From the cell containing the given text, extract its center point as [X, Y] coordinate. 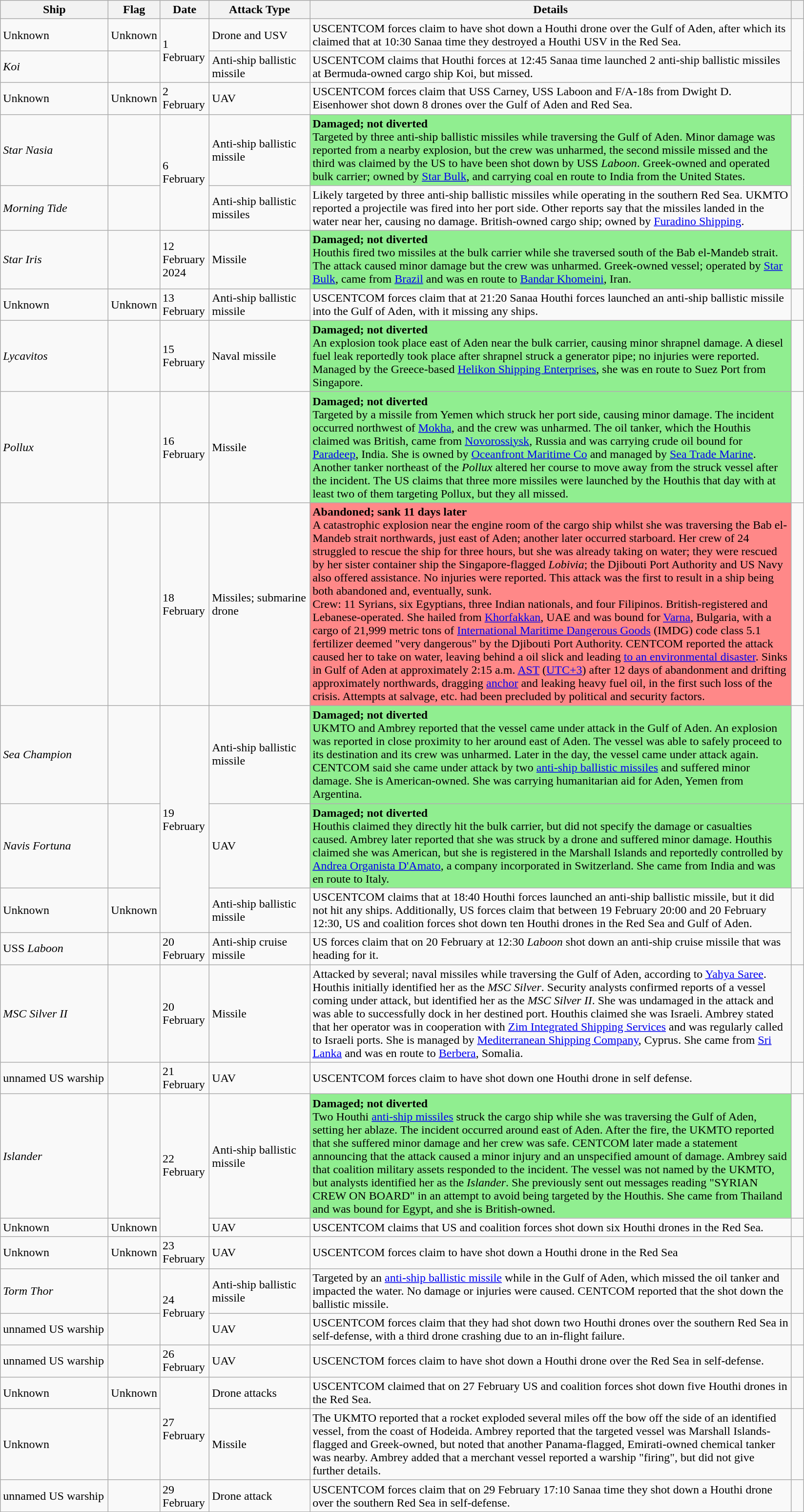
13 February [185, 305]
USCENTCOM forces claim that USS Carney, USS Laboon and F/A-18s from Dwight D. Eisenhower shot down 8 drones over the Gulf of Aden and Red Sea. [551, 99]
Pollux [55, 447]
Morning Tide [55, 208]
15 February [185, 356]
6 February [185, 172]
27 February [185, 1429]
Missiles; submarine drone [260, 604]
Anti-ship cruise missile [260, 949]
Details [551, 10]
29 February [185, 1496]
USCENTCOM forces claim to have shot down a Houthi drone in the Red Sea [551, 1253]
USCENTCOM forces claim that on 29 February 17:10 Sanaa time they shot down a Houthi drone over the southern Red Sea in self-defense. [551, 1496]
Flag [134, 10]
2 February [185, 99]
Islander [55, 1156]
Drone attack [260, 1496]
USCENTCOM claimed that on 27 February US and coalition forces shot down five Houthi drones in the Red Sea. [551, 1392]
Torm Thor [55, 1291]
US forces claim that on 20 February at 12:30 Laboon shot down an anti-ship cruise missile that was heading for it. [551, 949]
USCENTCOM forces claim that at 21:20 Sanaa Houthi forces launched an anti-ship ballistic missile into the Gulf of Aden, with it missing any ships. [551, 305]
1 February [185, 51]
Attack Type [260, 10]
22 February [185, 1165]
USCENCTOM forces claim to have shot down a Houthi drone over the Red Sea in self-defense. [551, 1361]
Anti-ship ballistic missiles [260, 208]
24 February [185, 1306]
Drone and USV [260, 35]
USS Laboon [55, 949]
Navis Fortuna [55, 846]
USCENTCOM claims that US and coalition forces shot down six Houthi drones in the Red Sea. [551, 1227]
Koi [55, 66]
USCENTCOM claims that Houthi forces at 12:45 Sanaa time launched 2 anti-ship ballistic missiles at Bermuda-owned cargo ship Koi, but missed. [551, 66]
Naval missile [260, 356]
USCENTCOM forces claim to have shot down one Houthi drone in self defense. [551, 1078]
12 February 2024 [185, 260]
Star Nasia [55, 150]
Drone attacks [260, 1392]
Ship [55, 10]
MSC Silver II [55, 1014]
19 February [185, 819]
21 February [185, 1078]
18 February [185, 604]
Sea Champion [55, 754]
Date [185, 10]
Star Iris [55, 260]
Lycavitos [55, 356]
23 February [185, 1253]
16 February [185, 447]
26 February [185, 1361]
